Provide the [X, Y] coordinate of the cell's center where the given text is located.  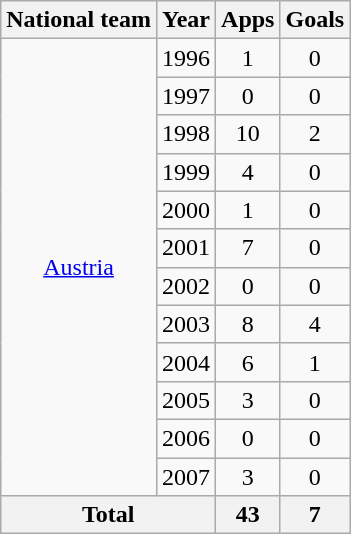
Total [108, 515]
43 [248, 515]
1996 [186, 58]
6 [248, 362]
1998 [186, 134]
Goals [315, 20]
1997 [186, 96]
8 [248, 324]
2000 [186, 210]
National team [79, 20]
10 [248, 134]
Austria [79, 268]
2003 [186, 324]
1999 [186, 172]
2004 [186, 362]
2005 [186, 400]
2007 [186, 477]
2 [315, 134]
Year [186, 20]
2006 [186, 438]
2002 [186, 286]
Apps [248, 20]
2001 [186, 248]
